Capture the cell that displays the provided text and extract its [x, y] central coordinate. 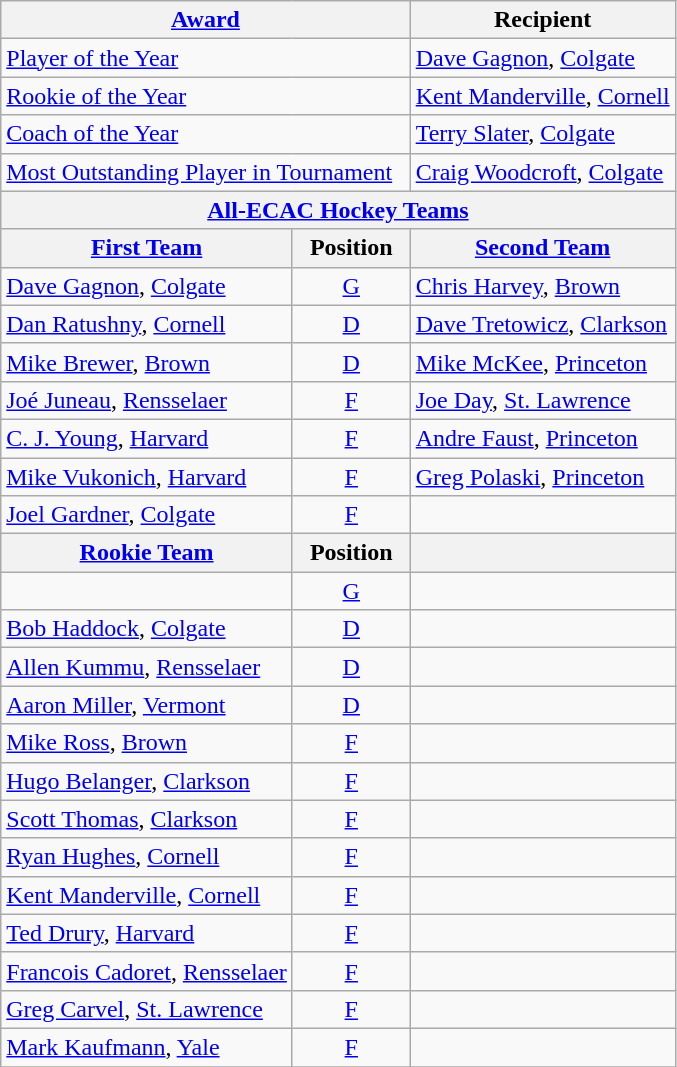
Second Team [542, 248]
Joel Gardner, Colgate [147, 515]
Craig Woodcroft, Colgate [542, 172]
Recipient [542, 20]
Rookie Team [147, 553]
Ted Drury, Harvard [147, 933]
Rookie of the Year [206, 96]
Chris Harvey, Brown [542, 286]
Dan Ratushny, Cornell [147, 324]
Aaron Miller, Vermont [147, 705]
All-ECAC Hockey Teams [338, 210]
C. J. Young, Harvard [147, 438]
Mike Brewer, Brown [147, 362]
Coach of the Year [206, 134]
Mike Ross, Brown [147, 743]
Scott Thomas, Clarkson [147, 819]
Joe Day, St. Lawrence [542, 400]
Joé Juneau, Rensselaer [147, 400]
Mike Vukonich, Harvard [147, 477]
Terry Slater, Colgate [542, 134]
Andre Faust, Princeton [542, 438]
Award [206, 20]
Mike McKee, Princeton [542, 362]
Greg Polaski, Princeton [542, 477]
Most Outstanding Player in Tournament [206, 172]
Allen Kummu, Rensselaer [147, 667]
Bob Haddock, Colgate [147, 629]
First Team [147, 248]
Player of the Year [206, 58]
Mark Kaufmann, Yale [147, 1047]
Ryan Hughes, Cornell [147, 857]
Dave Tretowicz, Clarkson [542, 324]
Hugo Belanger, Clarkson [147, 781]
Francois Cadoret, Rensselaer [147, 971]
Greg Carvel, St. Lawrence [147, 1009]
